From the cell containing the given text, extract its center point as (X, Y) coordinate. 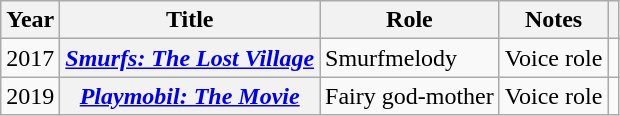
Smurfs: The Lost Village (190, 58)
Notes (554, 20)
2019 (30, 96)
Smurfmelody (410, 58)
Year (30, 20)
Title (190, 20)
Role (410, 20)
Playmobil: The Movie (190, 96)
2017 (30, 58)
Fairy god-mother (410, 96)
